Extract the [x, y] coordinate from the center of the cell holding the provided text.  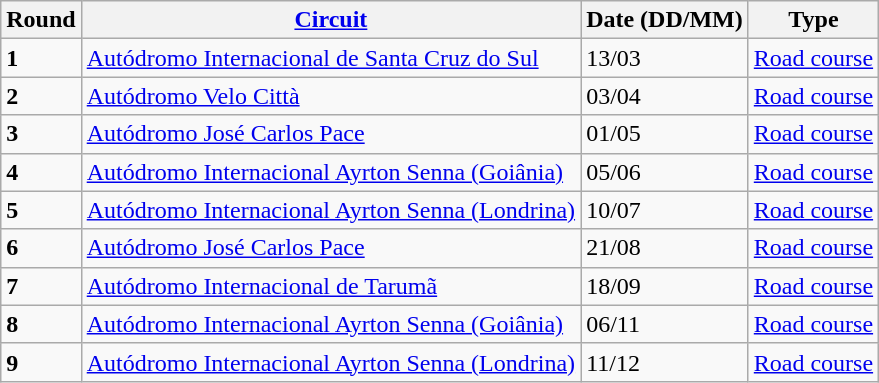
21/08 [665, 248]
4 [41, 172]
5 [41, 210]
1 [41, 58]
11/12 [665, 362]
Type [813, 20]
05/06 [665, 172]
03/04 [665, 96]
Autódromo Internacional de Tarumã [330, 286]
7 [41, 286]
Autódromo Velo Città [330, 96]
6 [41, 248]
06/11 [665, 324]
Round [41, 20]
8 [41, 324]
Autódromo Internacional de Santa Cruz do Sul [330, 58]
01/05 [665, 134]
Circuit [330, 20]
9 [41, 362]
2 [41, 96]
13/03 [665, 58]
10/07 [665, 210]
3 [41, 134]
Date (DD/MM) [665, 20]
18/09 [665, 286]
